For the text-containing cell, return its midpoint in [X, Y] coordinate format. 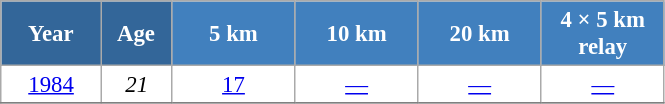
21 [136, 85]
20 km [480, 34]
10 km [356, 34]
Age [136, 34]
17 [234, 85]
5 km [234, 34]
Year [52, 34]
4 × 5 km relay [602, 34]
1984 [52, 85]
